Scan for the cell matching the given text and deliver its [X, Y] coordinate at center. 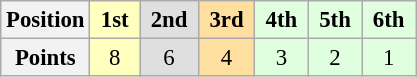
2nd [170, 20]
4 [226, 58]
1st [115, 20]
1 [389, 58]
3rd [226, 20]
6 [170, 58]
6th [389, 20]
4th [282, 20]
Position [46, 20]
8 [115, 58]
Points [46, 58]
5th [335, 20]
2 [335, 58]
3 [282, 58]
